From the cell containing the given text, extract its center point as [X, Y] coordinate. 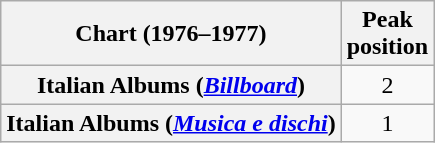
Peakposition [387, 34]
1 [387, 123]
Italian Albums (Musica e dischi) [171, 123]
Italian Albums (Billboard) [171, 85]
Chart (1976–1977) [171, 34]
2 [387, 85]
